Pinpoint the cell where the given text exists, returning its [X, Y] midpoint coordinate. 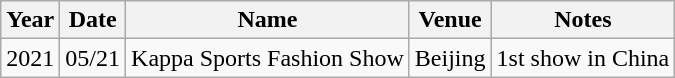
Beijing [450, 58]
2021 [30, 58]
Venue [450, 20]
Notes [583, 20]
Year [30, 20]
Name [268, 20]
1st show in China [583, 58]
Kappa Sports Fashion Show [268, 58]
05/21 [93, 58]
Date [93, 20]
